Return the [X, Y] coordinate for the center point of the cell that contains the specified text.  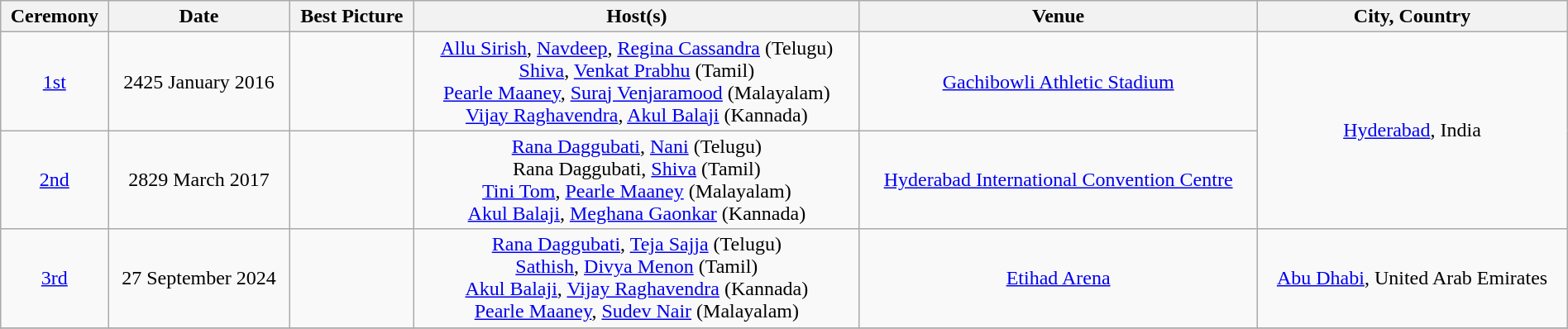
Etihad Arena [1058, 278]
Best Picture [351, 17]
27 September 2024 [198, 278]
Hyderabad, India [1413, 131]
Hyderabad International Convention Centre [1058, 180]
2425 January 2016 [198, 81]
Rana Daggubati, Teja Sajja (Telugu)Sathish, Divya Menon (Tamil)Akul Balaji, Vijay Raghavendra (Kannada) Pearle Maaney, Sudev Nair (Malayalam) [637, 278]
1st [55, 81]
City, Country [1413, 17]
Host(s) [637, 17]
Gachibowli Athletic Stadium [1058, 81]
2829 March 2017 [198, 180]
Abu Dhabi, United Arab Emirates [1413, 278]
Rana Daggubati, Nani (Telugu)Rana Daggubati, Shiva (Tamil)Tini Tom, Pearle Maaney (Malayalam)Akul Balaji, Meghana Gaonkar (Kannada) [637, 180]
Venue [1058, 17]
3rd [55, 278]
Date [198, 17]
Ceremony [55, 17]
2nd [55, 180]
